From the cell containing the given text, extract its center point as [x, y] coordinate. 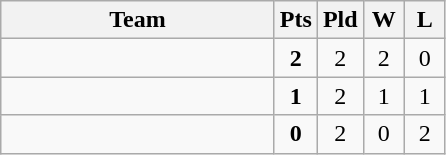
L [424, 20]
Pld [340, 20]
Team [138, 20]
W [384, 20]
Pts [296, 20]
